Output the (x, y) coordinate of the center of the cell containing the given text.  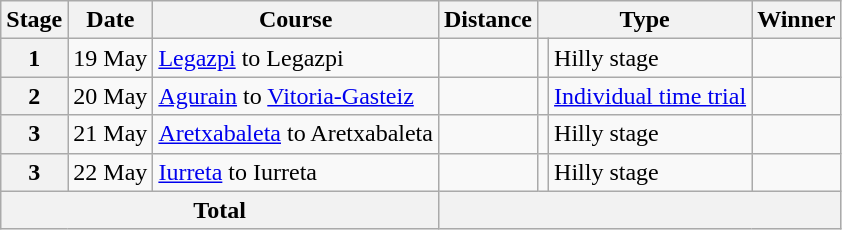
Stage (34, 20)
Aretxabaleta to Aretxabaleta (296, 134)
Date (110, 20)
Type (645, 20)
Total (220, 210)
Legazpi to Legazpi (296, 58)
Course (296, 20)
2 (34, 96)
20 May (110, 96)
Distance (488, 20)
Iurreta to Iurreta (296, 172)
19 May (110, 58)
22 May (110, 172)
21 May (110, 134)
Agurain to Vitoria-Gasteiz (296, 96)
Individual time trial (650, 96)
Winner (796, 20)
1 (34, 58)
